For the text-containing cell, return its midpoint in [X, Y] coordinate format. 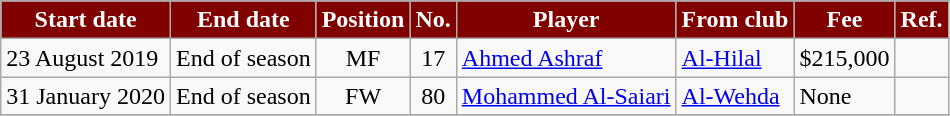
Start date [86, 20]
Position [363, 20]
$215,000 [844, 58]
Al-Wehda [735, 96]
End date [243, 20]
Fee [844, 20]
31 January 2020 [86, 96]
FW [363, 96]
17 [433, 58]
Ahmed Ashraf [566, 58]
MF [363, 58]
Ref. [922, 20]
From club [735, 20]
None [844, 96]
No. [433, 20]
Mohammed Al-Saiari [566, 96]
23 August 2019 [86, 58]
Al-Hilal [735, 58]
80 [433, 96]
Player [566, 20]
